Return [x, y] of the center of cell containing provided text 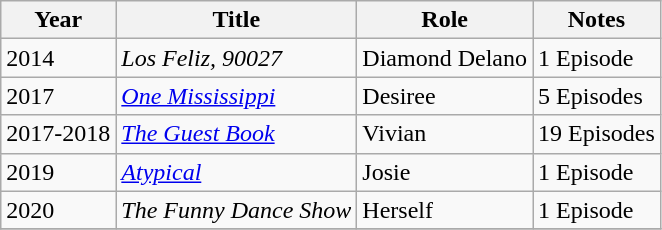
Josie [445, 172]
2019 [58, 172]
The Guest Book [236, 134]
19 Episodes [597, 134]
Herself [445, 210]
Los Feliz, 90027 [236, 58]
Role [445, 20]
Notes [597, 20]
Desiree [445, 96]
Diamond Delano [445, 58]
One Mississippi [236, 96]
The Funny Dance Show [236, 210]
2020 [58, 210]
2014 [58, 58]
Title [236, 20]
5 Episodes [597, 96]
Atypical [236, 172]
2017 [58, 96]
Year [58, 20]
Vivian [445, 134]
2017-2018 [58, 134]
